Search for the cell housing the specified text and yield its [X, Y] center coordinate. 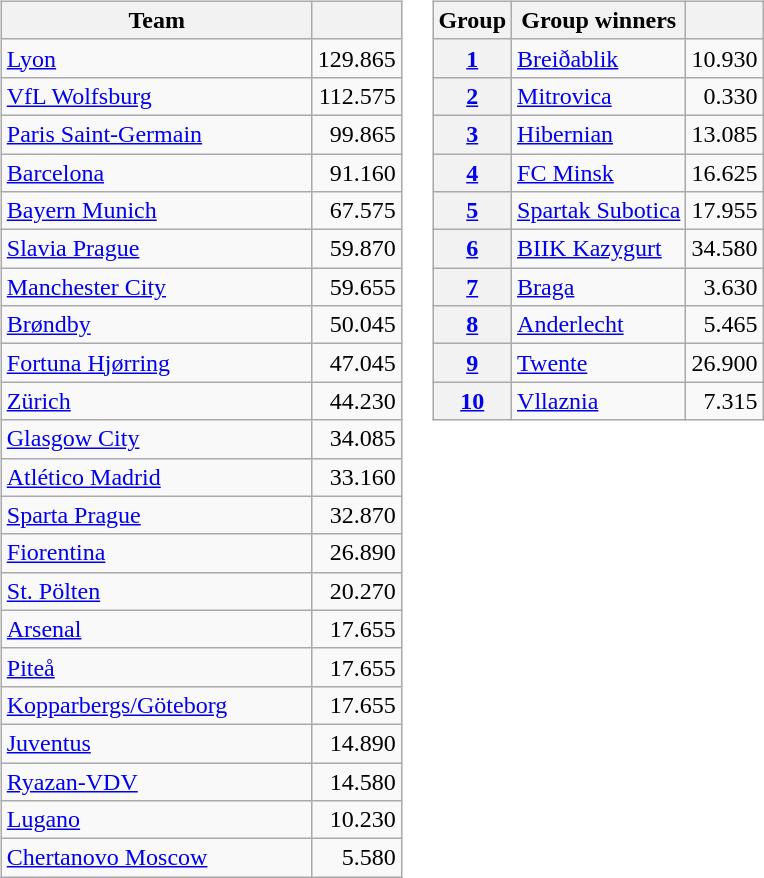
Atlético Madrid [156, 477]
Group winners [599, 20]
9 [472, 363]
91.160 [356, 173]
50.045 [356, 325]
99.865 [356, 134]
7 [472, 287]
112.575 [356, 96]
33.160 [356, 477]
1 [472, 58]
8 [472, 325]
Fortuna Hjørring [156, 363]
26.890 [356, 553]
47.045 [356, 363]
Brøndby [156, 325]
Arsenal [156, 629]
17.955 [724, 211]
6 [472, 249]
Barcelona [156, 173]
10.930 [724, 58]
Juventus [156, 743]
Paris Saint-Germain [156, 134]
Anderlecht [599, 325]
Slavia Prague [156, 249]
0.330 [724, 96]
Chertanovo Moscow [156, 858]
BIIK Kazygurt [599, 249]
129.865 [356, 58]
Braga [599, 287]
Bayern Munich [156, 211]
59.655 [356, 287]
10.230 [356, 820]
Mitrovica [599, 96]
Group [472, 20]
Breiðablik [599, 58]
14.890 [356, 743]
5.580 [356, 858]
Vllaznia [599, 401]
34.580 [724, 249]
St. Pölten [156, 591]
59.870 [356, 249]
Lyon [156, 58]
Kopparbergs/Göteborg [156, 705]
3 [472, 134]
34.085 [356, 439]
20.270 [356, 591]
7.315 [724, 401]
44.230 [356, 401]
Manchester City [156, 287]
2 [472, 96]
14.580 [356, 781]
26.900 [724, 363]
Glasgow City [156, 439]
VfL Wolfsburg [156, 96]
5 [472, 211]
Fiorentina [156, 553]
10 [472, 401]
Hibernian [599, 134]
Twente [599, 363]
Team [156, 20]
13.085 [724, 134]
Lugano [156, 820]
4 [472, 173]
Zürich [156, 401]
Spartak Subotica [599, 211]
Piteå [156, 667]
16.625 [724, 173]
32.870 [356, 515]
Ryazan-VDV [156, 781]
3.630 [724, 287]
FC Minsk [599, 173]
5.465 [724, 325]
67.575 [356, 211]
Sparta Prague [156, 515]
